Return the [X, Y] coordinate for the center point of the cell that contains the specified text.  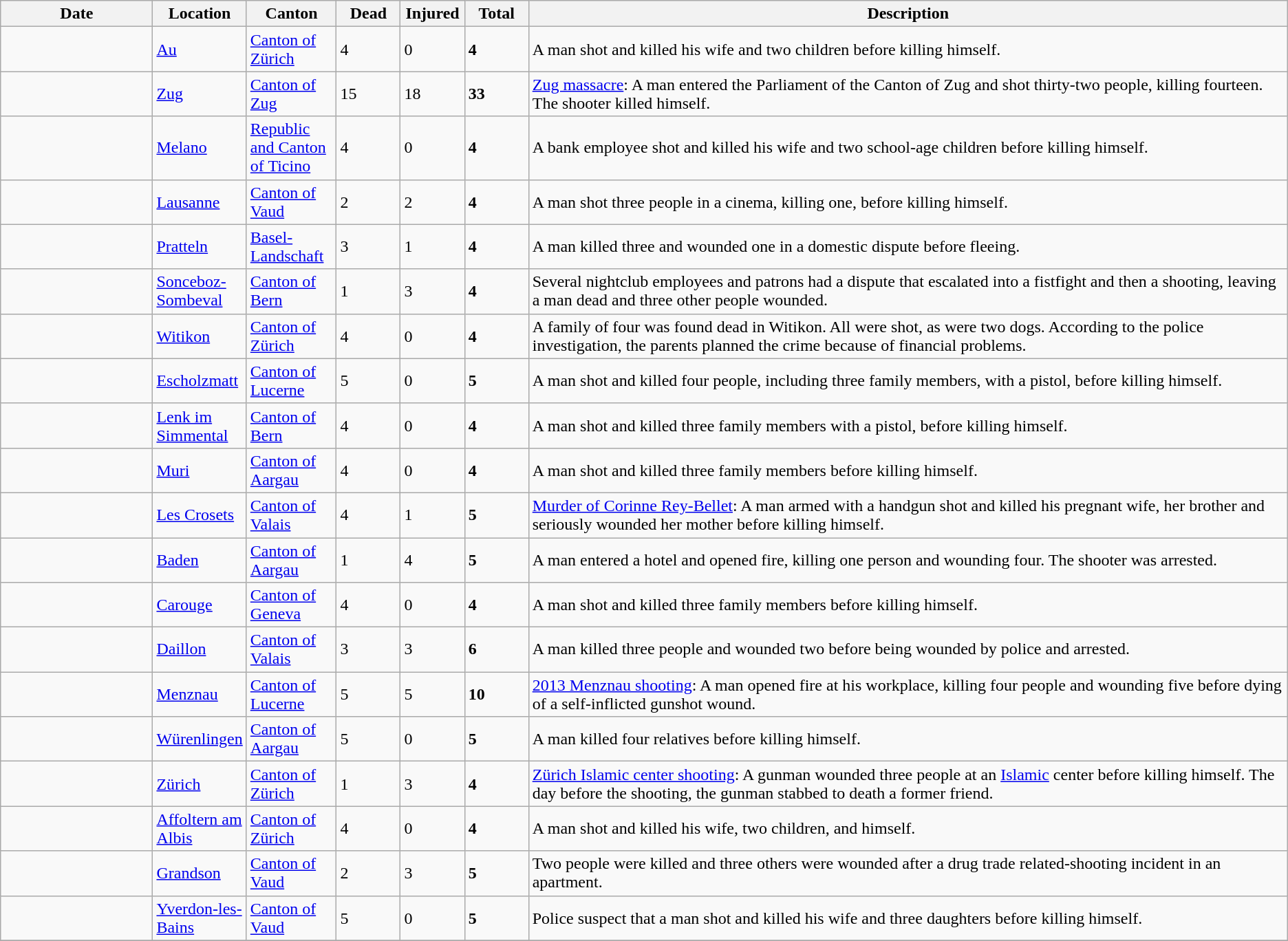
Republic and Canton of Ticino [292, 148]
Injured [432, 14]
Menznau [200, 695]
A man shot and killed four people, including three family members, with a pistol, before killing himself. [908, 381]
Date [77, 14]
Canton of Zug [292, 94]
2013 Menznau shooting: A man opened fire at his workplace, killing four people and wounding five before dying of a self-inflicted gunshot wound. [908, 695]
Affoltern am Albis [200, 828]
Canton of Geneva [292, 605]
Canton [292, 14]
Lenk im Simmental [200, 425]
Pratteln [200, 246]
33 [497, 94]
Escholzmatt [200, 381]
Au [200, 50]
Würenlingen [200, 739]
Dead [369, 14]
Location [200, 14]
Muri [200, 470]
Melano [200, 148]
Witikon [200, 336]
Zürich [200, 784]
Police suspect that a man shot and killed his wife and three daughters before killing himself. [908, 918]
6 [497, 649]
Basel-Landschaft [292, 246]
Les Crosets [200, 515]
A man shot and killed his wife, two children, and himself. [908, 828]
A man killed four relatives before killing himself. [908, 739]
A bank employee shot and killed his wife and two school-age children before killing himself. [908, 148]
A man killed three people and wounded two before being wounded by police and arrested. [908, 649]
18 [432, 94]
A man shot and killed his wife and two children before killing himself. [908, 50]
A man killed three and wounded one in a domestic dispute before fleeing. [908, 246]
Baden [200, 560]
Yverdon-les-Bains [200, 918]
Description [908, 14]
15 [369, 94]
10 [497, 695]
Total [497, 14]
Zug [200, 94]
Two people were killed and three others were wounded after a drug trade related-shooting incident in an apartment. [908, 874]
Daillon [200, 649]
A man entered a hotel and opened fire, killing one person and wounding four. The shooter was arrested. [908, 560]
Grandson [200, 874]
A man shot and killed three family members with a pistol, before killing himself. [908, 425]
Lausanne [200, 202]
Zug massacre: A man entered the Parliament of the Canton of Zug and shot thirty-two people, killing fourteen. The shooter killed himself. [908, 94]
Sonceboz-Sombeval [200, 292]
Carouge [200, 605]
A man shot three people in a cinema, killing one, before killing himself. [908, 202]
